From the cell containing the given text, extract its center point as (x, y) coordinate. 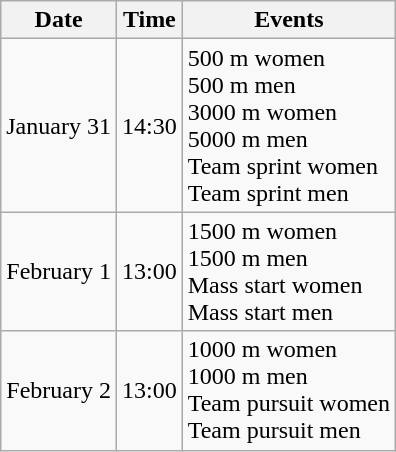
Time (149, 20)
14:30 (149, 126)
Events (288, 20)
500 m women500 m men3000 m women5000 m menTeam sprint womenTeam sprint men (288, 126)
Date (59, 20)
1500 m women1500 m menMass start womenMass start men (288, 272)
February 1 (59, 272)
January 31 (59, 126)
1000 m women1000 m menTeam pursuit womenTeam pursuit men (288, 390)
February 2 (59, 390)
